Identify which cell holds the provided text, then report its [X, Y] central coordinate. 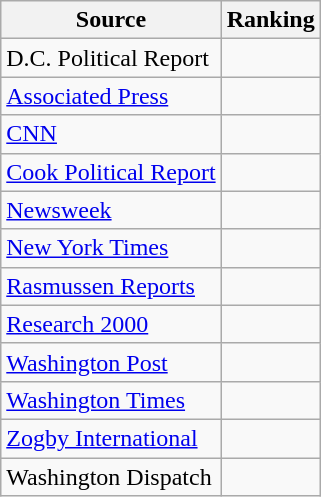
CNN [111, 134]
Ranking [270, 20]
Rasmussen Reports [111, 286]
Washington Dispatch [111, 477]
Research 2000 [111, 324]
Washington Post [111, 362]
Newsweek [111, 210]
Zogby International [111, 438]
Source [111, 20]
Cook Political Report [111, 172]
Washington Times [111, 400]
D.C. Political Report [111, 58]
Associated Press [111, 96]
New York Times [111, 248]
